Capture the cell that displays the provided text and extract its (X, Y) central coordinate. 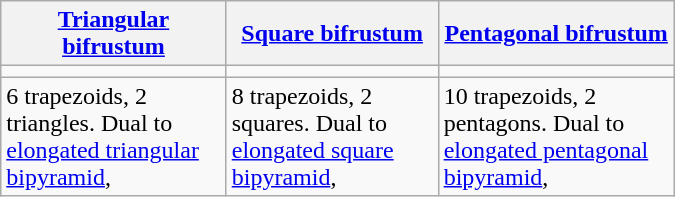
8 trapezoids, 2 squares. Dual to elongated square bipyramid, (332, 136)
6 trapezoids, 2 triangles. Dual to elongated triangular bipyramid, (114, 136)
Triangular bifrustum (114, 34)
Square bifrustum (332, 34)
Pentagonal bifrustum (556, 34)
10 trapezoids, 2 pentagons. Dual to elongated pentagonal bipyramid, (556, 136)
